Extract the (X, Y) coordinate from the center of the cell holding the provided text.  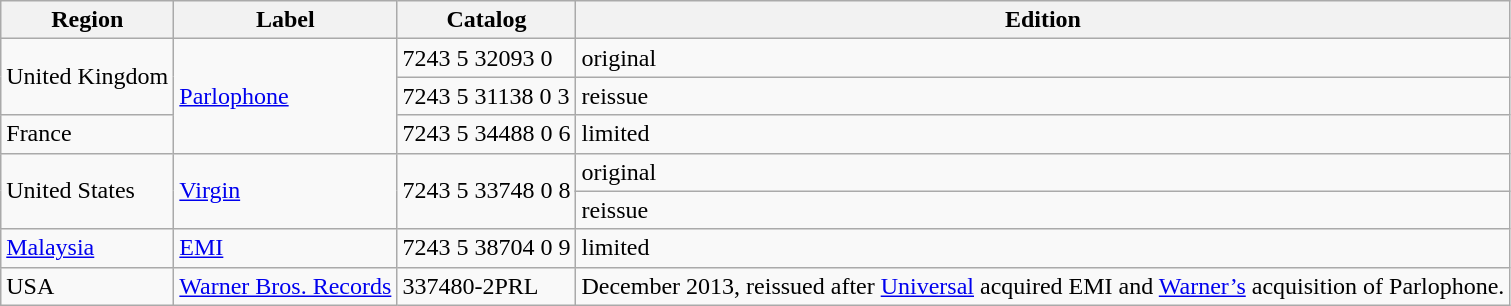
December 2013, reissued after Universal acquired EMI and Warner’s acquisition of Parlophone. (1043, 286)
EMI (286, 248)
7243 5 31138 0 3 (486, 96)
Malaysia (88, 248)
Warner Bros. Records (286, 286)
7243 5 33748 0 8 (486, 191)
Edition (1043, 20)
United Kingdom (88, 77)
France (88, 134)
Label (286, 20)
USA (88, 286)
7243 5 32093 0 (486, 58)
Parlophone (286, 96)
337480-2PRL (486, 286)
United States (88, 191)
7243 5 38704 0 9 (486, 248)
Region (88, 20)
Catalog (486, 20)
Virgin (286, 191)
7243 5 34488 0 6 (486, 134)
